Return (x, y) of the center of cell containing provided text 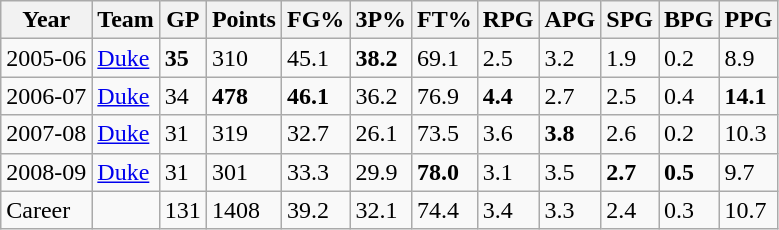
14.1 (748, 96)
29.9 (381, 172)
46.1 (315, 96)
10.7 (748, 210)
319 (244, 134)
FG% (315, 20)
1408 (244, 210)
3.5 (570, 172)
478 (244, 96)
45.1 (315, 58)
73.5 (445, 134)
32.1 (381, 210)
2.6 (630, 134)
310 (244, 58)
74.4 (445, 210)
3.6 (508, 134)
GP (182, 20)
2007-08 (46, 134)
78.0 (445, 172)
Year (46, 20)
SPG (630, 20)
Team (126, 20)
26.1 (381, 134)
Career (46, 210)
2005-06 (46, 58)
131 (182, 210)
0.4 (689, 96)
33.3 (315, 172)
0.5 (689, 172)
BPG (689, 20)
RPG (508, 20)
3.2 (570, 58)
3.1 (508, 172)
36.2 (381, 96)
39.2 (315, 210)
3.3 (570, 210)
76.9 (445, 96)
35 (182, 58)
34 (182, 96)
2008-09 (46, 172)
32.7 (315, 134)
1.9 (630, 58)
3.8 (570, 134)
38.2 (381, 58)
2006-07 (46, 96)
Points (244, 20)
9.7 (748, 172)
3.4 (508, 210)
APG (570, 20)
301 (244, 172)
4.4 (508, 96)
FT% (445, 20)
69.1 (445, 58)
PPG (748, 20)
0.3 (689, 210)
3P% (381, 20)
10.3 (748, 134)
8.9 (748, 58)
2.4 (630, 210)
